Capture the cell that displays the provided text and extract its (X, Y) central coordinate. 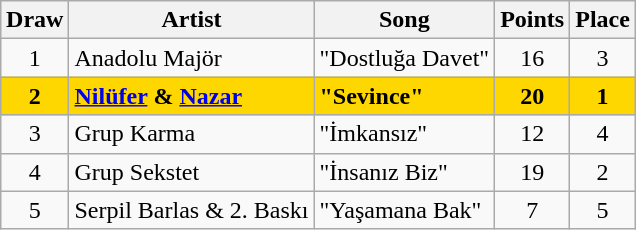
Song (404, 20)
"Dostluğa Davet" (404, 58)
Draw (35, 20)
Points (532, 20)
7 (532, 210)
"Sevince" (404, 96)
16 (532, 58)
19 (532, 172)
Anadolu Majör (192, 58)
12 (532, 134)
Serpil Barlas & 2. Baskı (192, 210)
"İmkansız" (404, 134)
Grup Karma (192, 134)
Grup Sekstet (192, 172)
Nilüfer & Nazar (192, 96)
Artist (192, 20)
"Yaşamana Bak" (404, 210)
20 (532, 96)
Place (603, 20)
"İnsanız Biz" (404, 172)
